Capture the cell that displays the provided text and extract its (x, y) central coordinate. 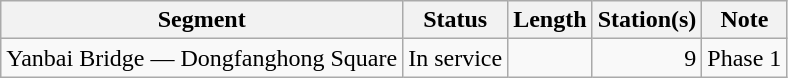
Length (550, 20)
Segment (202, 20)
Status (456, 20)
9 (647, 58)
In service (456, 58)
Station(s) (647, 20)
Yanbai Bridge — Dongfanghong Square (202, 58)
Note (744, 20)
Phase 1 (744, 58)
